Extract the [x, y] coordinate from the center of the cell holding the provided text.  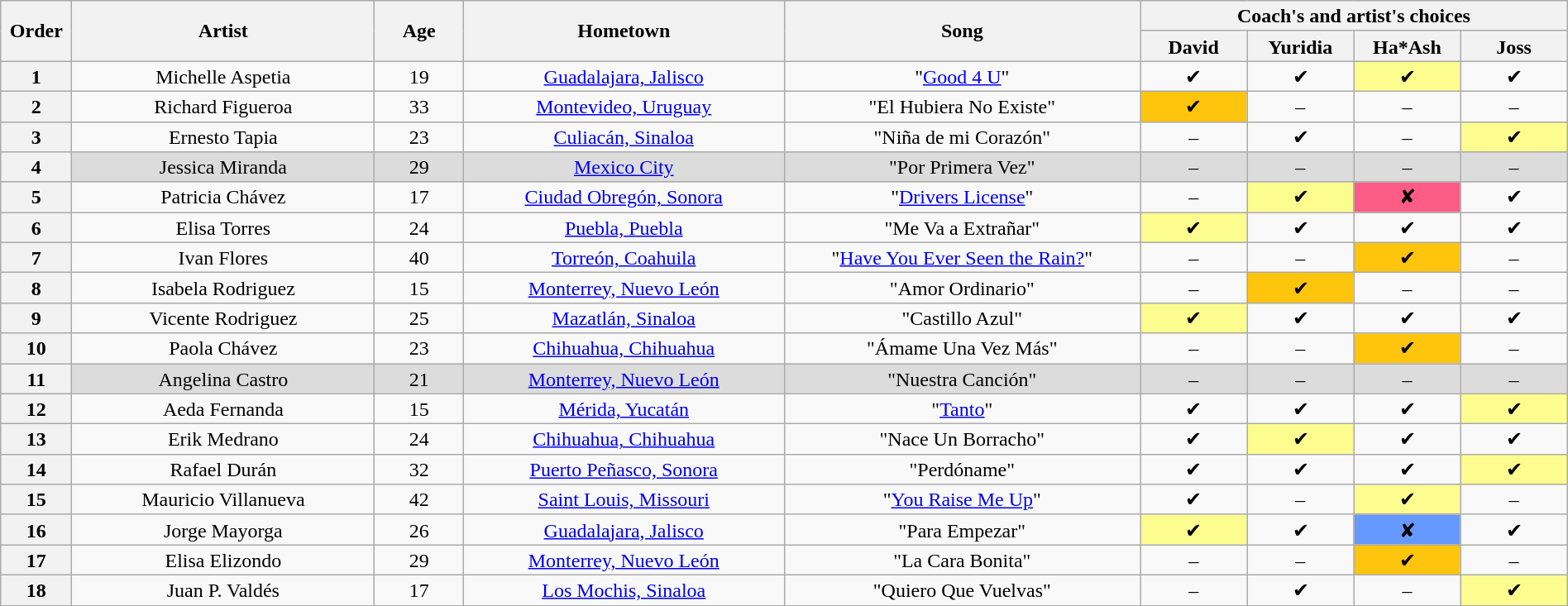
12 [36, 408]
2 [36, 106]
"Have You Ever Seen the Rain?" [963, 258]
Vicente Rodriguez [223, 317]
Artist [223, 31]
42 [419, 499]
Ciudad Obregón, Sonora [624, 197]
Mauricio Villanueva [223, 499]
32 [419, 470]
David [1194, 46]
Isabela Rodriguez [223, 288]
"Amor Ordinario" [963, 288]
Los Mochis, Sinaloa [624, 590]
"La Cara Bonita" [963, 561]
Saint Louis, Missouri [624, 499]
6 [36, 228]
Paola Chávez [223, 349]
3 [36, 137]
40 [419, 258]
Aeda Fernanda [223, 408]
25 [419, 317]
16 [36, 529]
"You Raise Me Up" [963, 499]
Mazatlán, Sinaloa [624, 317]
Joss [1513, 46]
18 [36, 590]
"Por Primera Vez" [963, 167]
Elisa Elizondo [223, 561]
"Nace Un Borracho" [963, 440]
5 [36, 197]
"Good 4 U" [963, 76]
Montevideo, Uruguay [624, 106]
Juan P. Valdés [223, 590]
Rafael Durán [223, 470]
"Me Va a Extrañar" [963, 228]
Order [36, 31]
"Perdóname" [963, 470]
Song [963, 31]
Angelina Castro [223, 379]
Mexico City [624, 167]
"Niña de mi Corazón" [963, 137]
Erik Medrano [223, 440]
Hometown [624, 31]
"Nuestra Canción" [963, 379]
19 [419, 76]
Torreón, Coahuila [624, 258]
10 [36, 349]
"Drivers License" [963, 197]
8 [36, 288]
Elisa Torres [223, 228]
"Tanto" [963, 408]
"El Hubiera No Existe" [963, 106]
33 [419, 106]
Jorge Mayorga [223, 529]
7 [36, 258]
Ernesto Tapia [223, 137]
"Castillo Azul" [963, 317]
Patricia Chávez [223, 197]
Michelle Aspetia [223, 76]
21 [419, 379]
Puebla, Puebla [624, 228]
Puerto Peñasco, Sonora [624, 470]
Ha*Ash [1408, 46]
Yuridia [1300, 46]
Richard Figueroa [223, 106]
"Quiero Que Vuelvas" [963, 590]
4 [36, 167]
9 [36, 317]
14 [36, 470]
"Ámame Una Vez Más" [963, 349]
"Para Empezar" [963, 529]
Coach's and artist's choices [1355, 17]
1 [36, 76]
Culiacán, Sinaloa [624, 137]
13 [36, 440]
Mérida, Yucatán [624, 408]
Age [419, 31]
Ivan Flores [223, 258]
11 [36, 379]
26 [419, 529]
Jessica Miranda [223, 167]
